Pinpoint the cell where the given text exists, returning its [X, Y] midpoint coordinate. 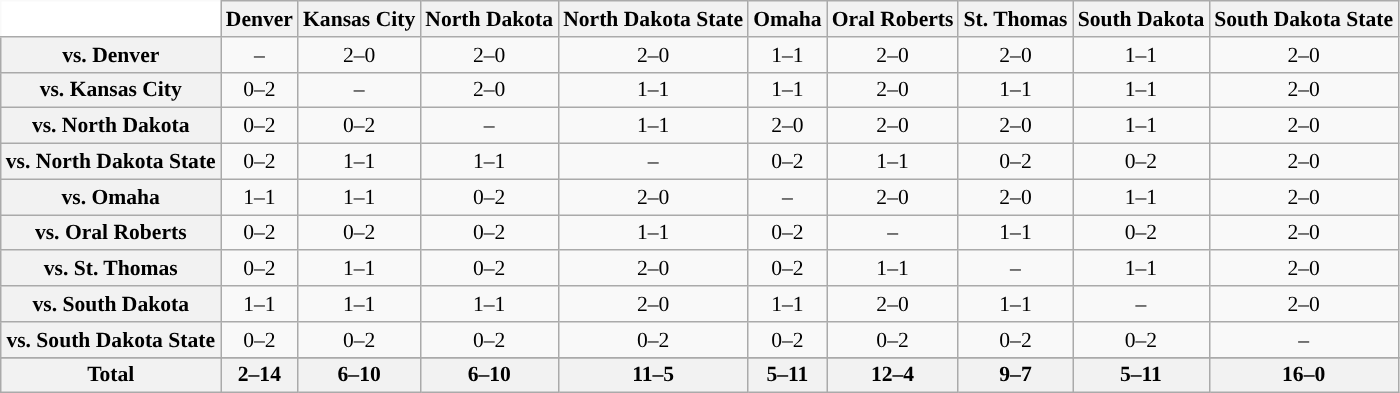
Kansas City [359, 19]
9–7 [1015, 375]
Oral Roberts [893, 19]
vs. Oral Roberts [111, 233]
vs. South Dakota State [111, 340]
2–14 [260, 375]
vs. Denver [111, 55]
North Dakota [489, 19]
St. Thomas [1015, 19]
South Dakota [1142, 19]
Total [111, 375]
vs. South Dakota [111, 304]
16–0 [1304, 375]
vs. North Dakota State [111, 162]
vs. St. Thomas [111, 269]
11–5 [653, 375]
Omaha [787, 19]
Denver [260, 19]
North Dakota State [653, 19]
12–4 [893, 375]
vs. Omaha [111, 197]
vs. Kansas City [111, 90]
vs. North Dakota [111, 126]
South Dakota State [1304, 19]
